Detect which cell encompasses the target text, then output its [X, Y] center coordinate. 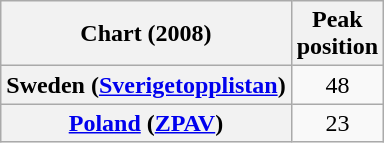
Poland (ZPAV) [146, 123]
Chart (2008) [146, 34]
23 [337, 123]
Peakposition [337, 34]
48 [337, 85]
Sweden (Sverigetopplistan) [146, 85]
